Search for the cell housing the specified text and yield its [X, Y] center coordinate. 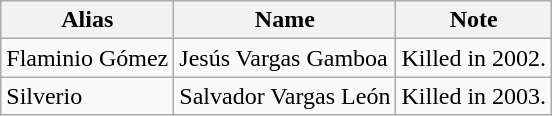
Killed in 2002. [474, 58]
Flaminio Gómez [88, 58]
Note [474, 20]
Salvador Vargas León [285, 96]
Jesús Vargas Gamboa [285, 58]
Silverio [88, 96]
Name [285, 20]
Alias [88, 20]
Killed in 2003. [474, 96]
